Return the [x, y] coordinate for the center point of the cell that contains the specified text.  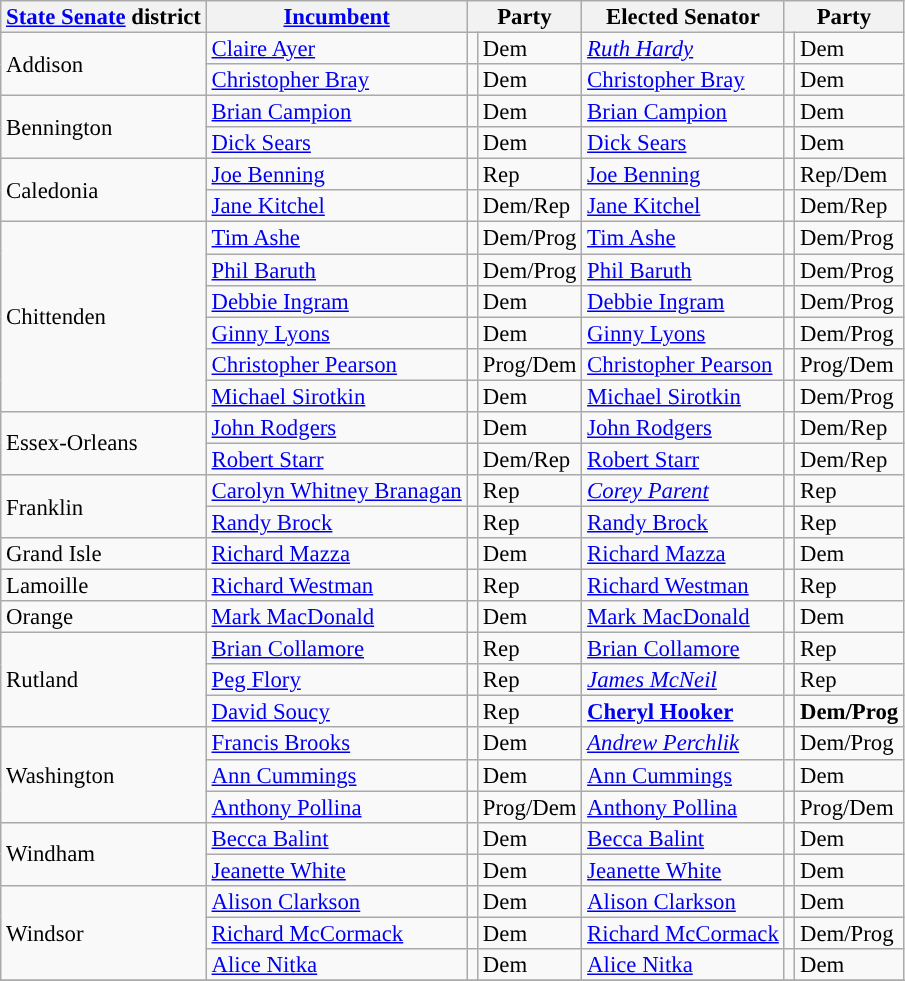
Chittenden [104, 317]
Peg Flory [336, 680]
Ruth Hardy [683, 49]
Carolyn Whitney Branagan [336, 491]
Elected Senator [683, 17]
Corey Parent [683, 491]
Bennington [104, 128]
Windham [104, 854]
State Senate district [104, 17]
Essex-Orleans [104, 444]
Orange [104, 617]
Claire Ayer [336, 49]
Andrew Perchlik [683, 744]
Washington [104, 776]
Rutland [104, 680]
Franklin [104, 506]
Cheryl Hooker [683, 712]
Incumbent [336, 17]
James McNeil [683, 680]
Grand Isle [104, 554]
Windsor [104, 934]
Addison [104, 64]
Rep/Dem [850, 175]
Francis Brooks [336, 744]
Caledonia [104, 190]
David Soucy [336, 712]
Lamoille [104, 586]
